Return the [X, Y] coordinate for the center point of the cell that contains the specified text.  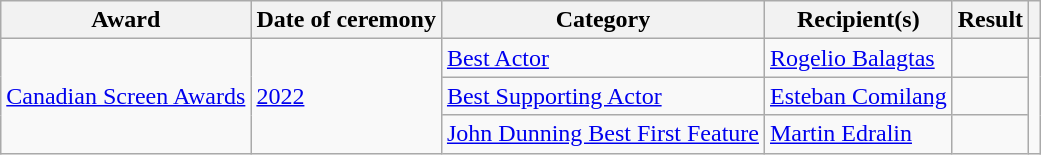
Rogelio Balagtas [858, 58]
Best Actor [602, 58]
Martin Edralin [858, 134]
Esteban Comilang [858, 96]
Canadian Screen Awards [126, 96]
John Dunning Best First Feature [602, 134]
Recipient(s) [858, 20]
Award [126, 20]
2022 [346, 96]
Date of ceremony [346, 20]
Result [990, 20]
Best Supporting Actor [602, 96]
Category [602, 20]
